Search for the cell housing the specified text and yield its [X, Y] center coordinate. 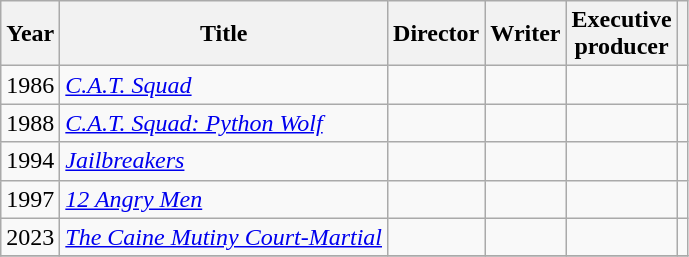
Director [436, 34]
C.A.T. Squad [224, 85]
12 Angry Men [224, 199]
The Caine Mutiny Court-Martial [224, 237]
2023 [30, 237]
C.A.T. Squad: Python Wolf [224, 123]
Title [224, 34]
Executiveproducer [622, 34]
1994 [30, 161]
1986 [30, 85]
1997 [30, 199]
Year [30, 34]
1988 [30, 123]
Jailbreakers [224, 161]
Writer [526, 34]
